Search for the cell housing the specified text and yield its (x, y) center coordinate. 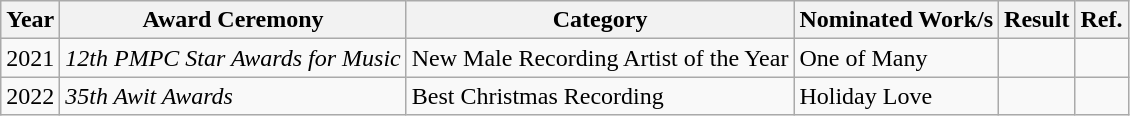
Category (600, 20)
Year (30, 20)
Holiday Love (896, 96)
Best Christmas Recording (600, 96)
Nominated Work/s (896, 20)
2022 (30, 96)
12th PMPC Star Awards for Music (233, 58)
Result (1037, 20)
2021 (30, 58)
35th Awit Awards (233, 96)
One of Many (896, 58)
New Male Recording Artist of the Year (600, 58)
Ref. (1102, 20)
Award Ceremony (233, 20)
